Output the (X, Y) coordinate of the center of the cell containing the given text.  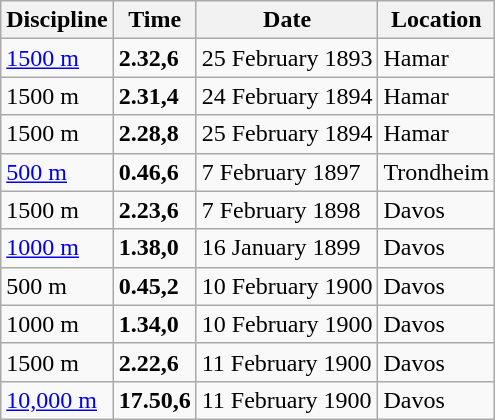
7 February 1897 (287, 172)
Trondheim (436, 172)
2.31,4 (154, 96)
17.50,6 (154, 400)
2.22,6 (154, 362)
2.23,6 (154, 210)
16 January 1899 (287, 248)
Discipline (57, 20)
2.32,6 (154, 58)
Location (436, 20)
24 February 1894 (287, 96)
10,000 m (57, 400)
2.28,8 (154, 134)
0.46,6 (154, 172)
0.45,2 (154, 286)
1.34,0 (154, 324)
1.38,0 (154, 248)
25 February 1893 (287, 58)
7 February 1898 (287, 210)
Time (154, 20)
Date (287, 20)
25 February 1894 (287, 134)
